Provide the [X, Y] coordinate of the cell's center where the given text is located.  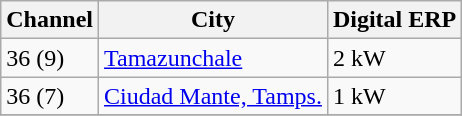
36 (9) [50, 58]
City [214, 20]
Channel [50, 20]
Tamazunchale [214, 58]
Digital ERP [394, 20]
2 kW [394, 58]
36 (7) [50, 96]
Ciudad Mante, Tamps. [214, 96]
1 kW [394, 96]
